Return [X, Y] of the center of cell containing provided text 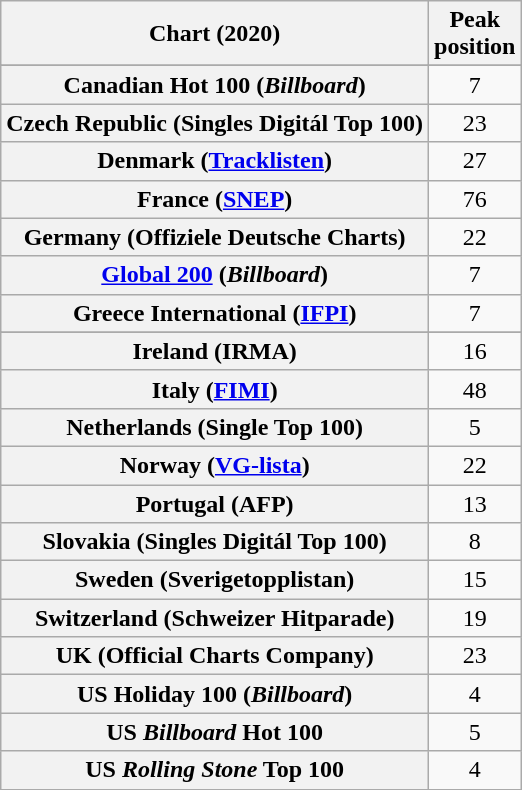
Denmark (Tracklisten) [215, 161]
Global 200 (Billboard) [215, 275]
Greece International (IFPI) [215, 313]
US Billboard Hot 100 [215, 732]
48 [475, 389]
Czech Republic (Singles Digitál Top 100) [215, 123]
US Holiday 100 (Billboard) [215, 694]
Italy (FIMI) [215, 389]
27 [475, 161]
UK (Official Charts Company) [215, 656]
16 [475, 351]
8 [475, 542]
Peakposition [475, 34]
Slovakia (Singles Digitál Top 100) [215, 542]
US Rolling Stone Top 100 [215, 770]
15 [475, 580]
Netherlands (Single Top 100) [215, 427]
13 [475, 503]
76 [475, 199]
Chart (2020) [215, 34]
Switzerland (Schweizer Hitparade) [215, 618]
19 [475, 618]
Germany (Offiziele Deutsche Charts) [215, 237]
Norway (VG-lista) [215, 465]
Portugal (AFP) [215, 503]
Canadian Hot 100 (Billboard) [215, 85]
Sweden (Sverigetopplistan) [215, 580]
France (SNEP) [215, 199]
Ireland (IRMA) [215, 351]
